Find where the given text appears and provide that cell's center as (x, y) coordinate. 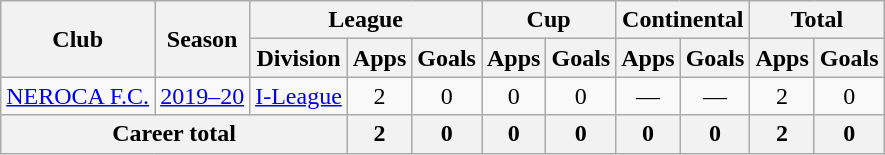
I-League (299, 96)
League (366, 20)
Club (78, 39)
NEROCA F.C. (78, 96)
Continental (683, 20)
Cup (549, 20)
Season (202, 39)
Division (299, 58)
Career total (174, 134)
Total (817, 20)
2019–20 (202, 96)
